Scan for the cell matching the given text and deliver its (x, y) coordinate at center. 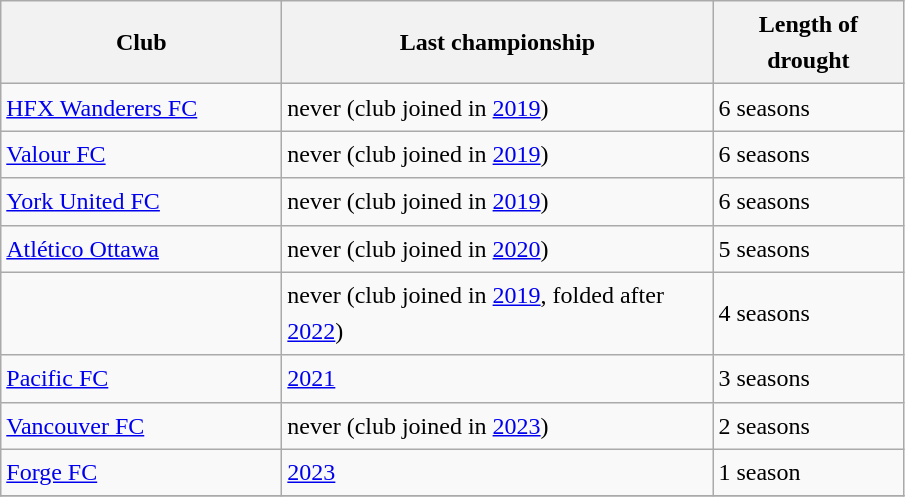
3 seasons (808, 378)
HFX Wanderers FC (142, 108)
1 season (808, 472)
Valour FC (142, 154)
Atlético Ottawa (142, 248)
Pacific FC (142, 378)
Vancouver FC (142, 426)
2021 (498, 378)
2023 (498, 472)
Club (142, 42)
Forge FC (142, 472)
never (club joined in 2023) (498, 426)
never (club joined in 2019, folded after 2022) (498, 314)
5 seasons (808, 248)
4 seasons (808, 314)
never (club joined in 2020) (498, 248)
2 seasons (808, 426)
Length of drought (808, 42)
Last championship (498, 42)
York United FC (142, 202)
